Find where the given text appears and provide that cell's center as (X, Y) coordinate. 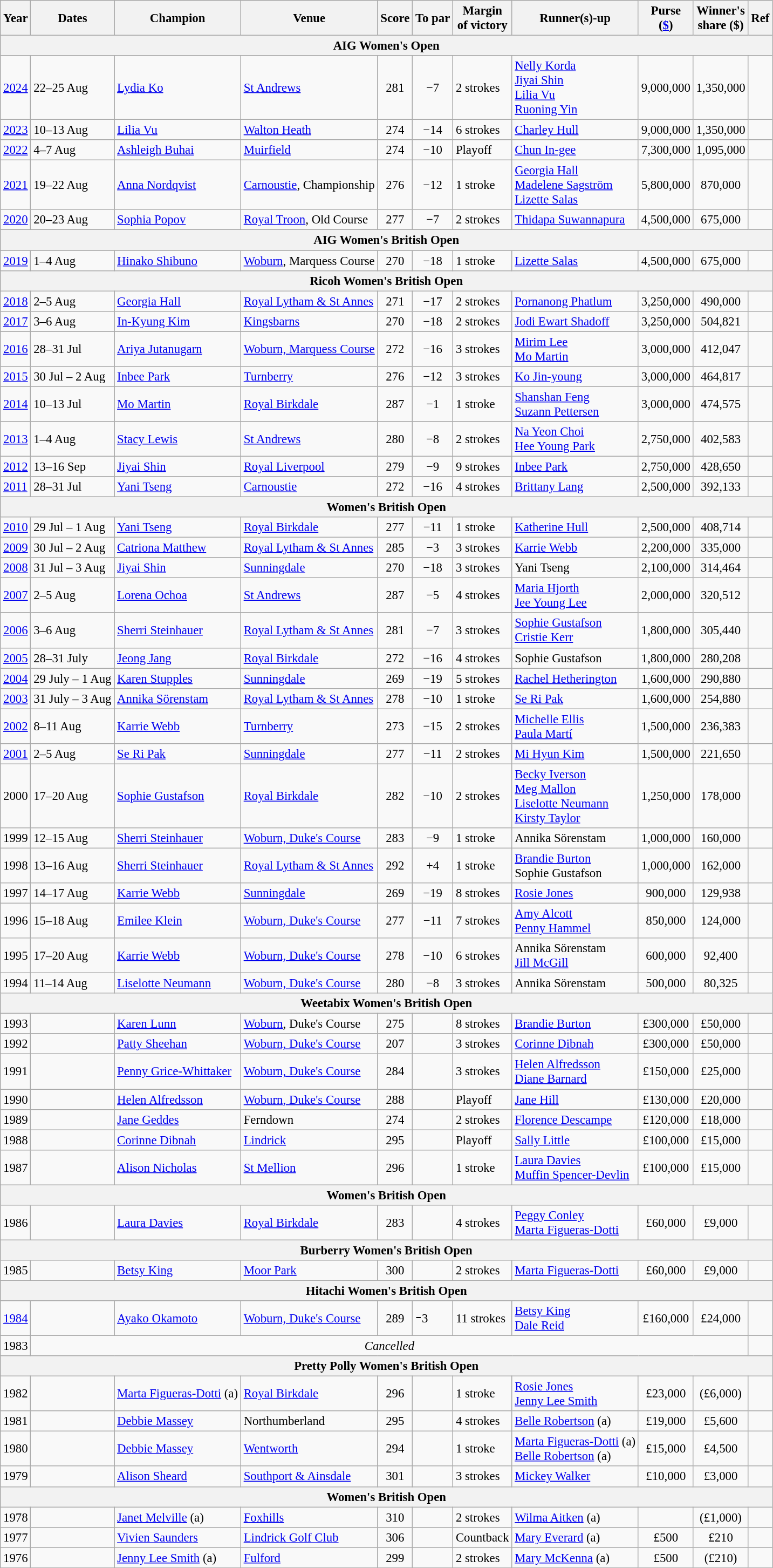
129,938 (721, 893)
Liselotte Neumann (178, 983)
£160,000 (666, 1318)
£150,000 (666, 1072)
Royal Liverpool (309, 466)
£19,000 (666, 1421)
1977 (16, 1537)
2006 (16, 630)
1999 (16, 838)
9 strokes (482, 466)
4–7 Aug (72, 150)
900,000 (666, 893)
29 Jul – 1 Aug (72, 527)
Carnoustie, Championship (309, 185)
314,464 (721, 568)
290,880 (721, 678)
301 (395, 1477)
273 (395, 727)
Stacy Lewis (178, 439)
£18,000 (721, 1119)
1982 (16, 1394)
1997 (16, 893)
Northumberland (309, 1421)
To par (433, 18)
1987 (16, 1167)
490,000 (721, 301)
335,000 (721, 548)
Lizette Salas (575, 261)
Ashleigh Buhai (178, 150)
80,325 (721, 983)
2022 (16, 150)
15–18 Aug (72, 921)
St Mellion (309, 1167)
1992 (16, 1044)
Chun In-gee (575, 150)
Laura Davies (178, 1223)
Kingsbarns (309, 321)
160,000 (721, 838)
Mirim Lee Mo Martin (575, 349)
1991 (16, 1072)
1995 (16, 955)
13–16 Aug (72, 866)
Fulford (309, 1558)
12–15 Aug (72, 838)
310 (395, 1517)
2007 (16, 596)
1986 (16, 1223)
Muirfield (309, 150)
10–13 Aug (72, 130)
Laura Davies Muffin Spencer-Devlin (575, 1167)
2,100,000 (666, 568)
Ariya Jutanugarn (178, 349)
1988 (16, 1140)
294 (395, 1449)
Rosie Jones (575, 893)
Betsy King (178, 1271)
Amy Alcott Penny Hammel (575, 921)
392,133 (721, 487)
Mo Martin (178, 404)
13–16 Sep (72, 466)
22–25 Aug (72, 87)
Maria Hjorth Jee Young Lee (575, 596)
Michelle Ellis Paula Martí (575, 727)
162,000 (721, 866)
Emilee Klein (178, 921)
300 (395, 1271)
2015 (16, 377)
Sophie Gustafson Cristie Kerr (575, 630)
178,000 (721, 796)
£23,000 (666, 1394)
282 (395, 796)
£3,000 (721, 1477)
£10,000 (666, 1477)
2019 (16, 261)
1989 (16, 1119)
Mi Hyun Kim (575, 754)
124,000 (721, 921)
2,200,000 (666, 548)
£130,000 (666, 1099)
Nelly Korda Jiyai Shin Lilia Vu Ruoning Yin (575, 87)
5,800,000 (666, 185)
Anna Nordqvist (178, 185)
Helen Alfredsson Diane Barnard (575, 1072)
Weetabix Women's British Open (386, 1003)
Janet Melville (a) (178, 1517)
2018 (16, 301)
Hinako Shibuno (178, 261)
Shanshan Feng Suzann Pettersen (575, 404)
207 (395, 1044)
Karen Stupples (178, 678)
500,000 (666, 983)
£120,000 (666, 1119)
474,575 (721, 404)
£20,000 (721, 1099)
Katherine Hull (575, 527)
Purse($) (666, 18)
402,583 (721, 439)
408,714 (721, 527)
Becky Iverson Meg Mallon Liselotte Neumann Kirsty Taylor (575, 796)
11 strokes (482, 1318)
−5 (433, 596)
2011 (16, 487)
7,300,000 (666, 150)
Pretty Polly Women's British Open (386, 1366)
850,000 (666, 921)
1993 (16, 1024)
292 (395, 866)
1983 (16, 1346)
284 (395, 1072)
Jane Geddes (178, 1119)
Karen Lunn (178, 1024)
Jeong Jang (178, 658)
288 (395, 1099)
Thidapa Suwannapura (575, 220)
Lorena Ochoa (178, 596)
Lindrick (309, 1140)
−17 (433, 301)
Georgia Hall Madelene Sagström Lizette Salas (575, 185)
(£6,000) (721, 1394)
2021 (16, 185)
31 Jul – 3 Aug (72, 568)
Marta Figueras-Dotti (a) Belle Robertson (a) (575, 1449)
305,440 (721, 630)
Mary Everard (a) (575, 1537)
2016 (16, 349)
1984 (16, 1318)
Mickey Walker (575, 1477)
2024 (16, 87)
Sophia Popov (178, 220)
Sally Little (575, 1140)
Wentworth (309, 1449)
Burberry Women's British Open (386, 1250)
(£1,000) (721, 1517)
2004 (16, 678)
Year (16, 18)
2020 (16, 220)
Mary McKenna (a) (575, 1558)
−1 (433, 404)
19–22 Aug (72, 185)
1998 (16, 866)
Score (395, 18)
254,880 (721, 698)
279 (395, 466)
7 strokes (482, 921)
Lindrick Golf Club (309, 1537)
Ko Jin-young (575, 377)
Countback (482, 1537)
+4 (433, 866)
Dates (72, 18)
29 July – 1 Aug (72, 678)
Penny Grice-Whittaker (178, 1072)
Foxhills (309, 1517)
Ref (761, 18)
(£210) (721, 1558)
92,400 (721, 955)
1981 (16, 1421)
Annika Sörenstam Jill McGill (575, 955)
Georgia Hall (178, 301)
Pornanong Phatlum (575, 301)
£4,500 (721, 1449)
AIG Women's British Open (386, 240)
Alison Sheard (178, 1477)
1,095,000 (721, 150)
Ferndown (309, 1119)
Marta Figueras-Dotti (a) (178, 1394)
Champion (178, 18)
AIG Women's Open (386, 46)
£24,000 (721, 1318)
320,512 (721, 596)
14–17 Aug (72, 893)
£25,000 (721, 1072)
8–11 Aug (72, 727)
275 (395, 1024)
−3 (433, 548)
Runner(s)-up (575, 18)
1978 (16, 1517)
2002 (16, 727)
11–14 Aug (72, 983)
2013 (16, 439)
221,650 (721, 754)
Wilma Aitken (a) (575, 1517)
Peggy Conley Marta Figueras-Dotti (575, 1223)
2001 (16, 754)
−14 (433, 130)
28–31 July (72, 658)
2010 (16, 527)
412,047 (721, 349)
306 (395, 1537)
£210 (721, 1537)
Venue (309, 18)
Rachel Hetherington (575, 678)
271 (395, 301)
2023 (16, 130)
£5,600 (721, 1421)
Patty Sheehan (178, 1044)
Jodi Ewart Shadoff (575, 321)
Hitachi Women's British Open (386, 1291)
Brittany Lang (575, 487)
464,817 (721, 377)
Florence Descampe (575, 1119)
Vivien Saunders (178, 1537)
Brandie Burton (575, 1024)
1990 (16, 1099)
ｰ3 (433, 1318)
In-Kyung Kim (178, 321)
1980 (16, 1449)
870,000 (721, 185)
−15 (433, 727)
2012 (16, 466)
Royal Troon, Old Course (309, 220)
Walton Heath (309, 130)
285 (395, 548)
2003 (16, 698)
289 (395, 1318)
31 July – 3 Aug (72, 698)
Helen Alfredsson (178, 1099)
1979 (16, 1477)
Rosie Jones Jenny Lee Smith (575, 1394)
600,000 (666, 955)
Lilia Vu (178, 130)
5 strokes (482, 678)
Cancelled (389, 1346)
20–23 Aug (72, 220)
236,383 (721, 727)
Ayako Okamoto (178, 1318)
2005 (16, 658)
1985 (16, 1271)
299 (395, 1558)
Winner'sshare ($) (721, 18)
Betsy King Dale Reid (575, 1318)
2008 (16, 568)
Na Yeon Choi Hee Young Park (575, 439)
Alison Nicholas (178, 1167)
Ricoh Women's British Open (386, 281)
1994 (16, 983)
2017 (16, 321)
Catriona Matthew (178, 548)
280,208 (721, 658)
2,000,000 (666, 596)
428,650 (721, 466)
1996 (16, 921)
Moor Park (309, 1271)
2000 (16, 796)
Marta Figueras-Dotti (575, 1271)
Jenny Lee Smith (a) (178, 1558)
Marginof victory (482, 18)
Southport & Ainsdale (309, 1477)
10–13 Jul (72, 404)
2014 (16, 404)
Charley Hull (575, 130)
Belle Robertson (a) (575, 1421)
2009 (16, 548)
Jane Hill (575, 1099)
Carnoustie (309, 487)
504,821 (721, 321)
1,250,000 (666, 796)
Brandie Burton Sophie Gustafson (575, 866)
Lydia Ko (178, 87)
1976 (16, 1558)
